Scan for the cell matching the given text and deliver its (X, Y) coordinate at center. 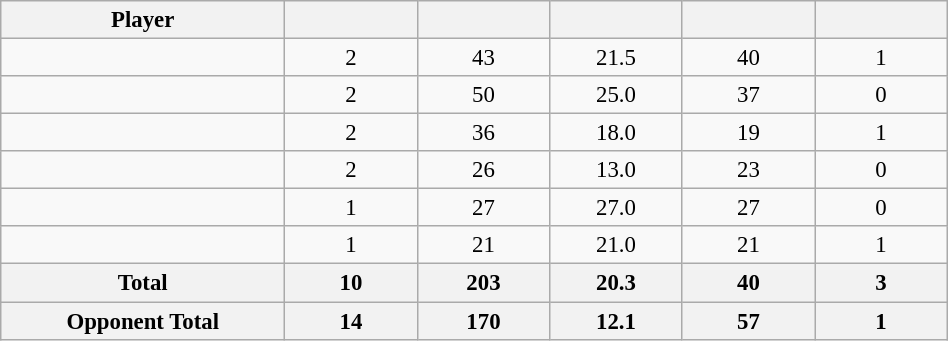
21.5 (616, 58)
13.0 (616, 170)
43 (483, 58)
12.1 (616, 321)
18.0 (616, 133)
50 (483, 95)
19 (748, 133)
57 (748, 321)
27.0 (616, 208)
Total (143, 283)
26 (483, 170)
203 (483, 283)
37 (748, 95)
Opponent Total (143, 321)
3 (882, 283)
Player (143, 20)
14 (351, 321)
36 (483, 133)
20.3 (616, 283)
25.0 (616, 95)
10 (351, 283)
170 (483, 321)
23 (748, 170)
21.0 (616, 245)
